Capture the cell that displays the provided text and extract its [x, y] central coordinate. 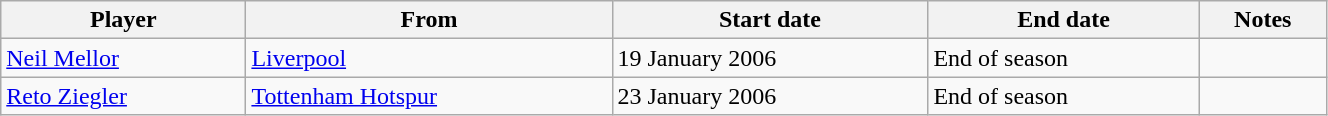
19 January 2006 [770, 58]
23 January 2006 [770, 96]
Notes [1262, 20]
End date [1064, 20]
Tottenham Hotspur [429, 96]
Reto Ziegler [124, 96]
Neil Mellor [124, 58]
From [429, 20]
Liverpool [429, 58]
Start date [770, 20]
Player [124, 20]
